Determine the (X, Y) coordinate at the center of the cell enclosing the given text.  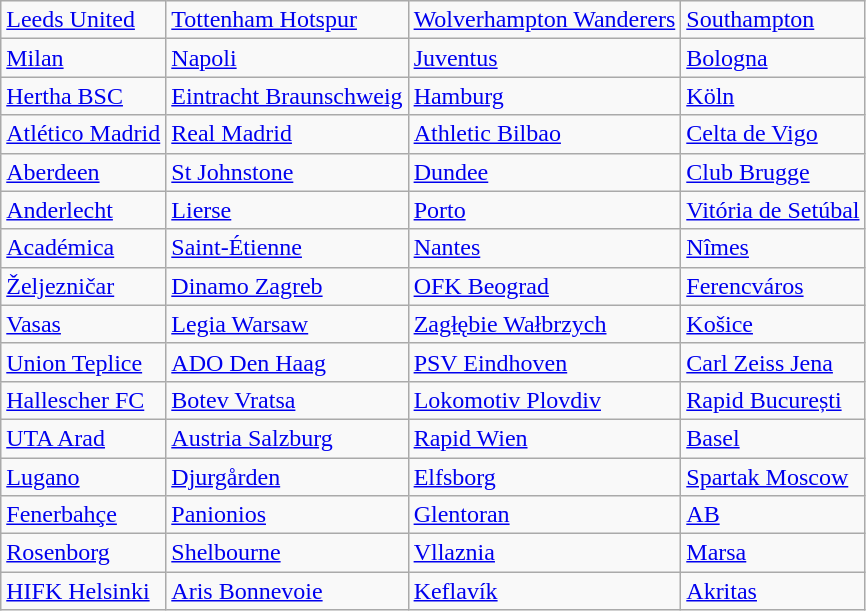
PSV Eindhoven (544, 362)
UTA Arad (84, 438)
Marsa (773, 553)
Athletic Bilbao (544, 134)
Basel (773, 438)
Akritas (773, 591)
Shelbourne (287, 553)
HIFK Helsinki (84, 591)
Carl Zeiss Jena (773, 362)
Milan (84, 58)
Hertha BSC (84, 96)
Rosenborg (84, 553)
Botev Vratsa (287, 400)
Southampton (773, 20)
Dundee (544, 172)
Rapid Wien (544, 438)
Académica (84, 248)
Atlético Madrid (84, 134)
Fenerbahçe (84, 515)
Nîmes (773, 248)
Glentoran (544, 515)
Dinamo Zagreb (287, 286)
Zagłębie Wałbrzych (544, 324)
Bologna (773, 58)
Wolverhampton Wanderers (544, 20)
Spartak Moscow (773, 477)
Napoli (287, 58)
Hallescher FC (84, 400)
Elfsborg (544, 477)
Ferencváros (773, 286)
Aberdeen (84, 172)
Hamburg (544, 96)
Nantes (544, 248)
Djurgården (287, 477)
Köln (773, 96)
Legia Warsaw (287, 324)
Panionios (287, 515)
Tottenham Hotspur (287, 20)
Leeds United (84, 20)
Real Madrid (287, 134)
Vllaznia (544, 553)
Saint-Étienne (287, 248)
Vasas (84, 324)
Aris Bonnevoie (287, 591)
Porto (544, 210)
Lierse (287, 210)
Celta de Vigo (773, 134)
Juventus (544, 58)
Željezničar (84, 286)
Austria Salzburg (287, 438)
Club Brugge (773, 172)
Košice (773, 324)
Eintracht Braunschweig (287, 96)
Anderlecht (84, 210)
Lokomotiv Plovdiv (544, 400)
Vitória de Setúbal (773, 210)
St Johnstone (287, 172)
AB (773, 515)
Lugano (84, 477)
Keflavík (544, 591)
Rapid București (773, 400)
OFK Beograd (544, 286)
Union Teplice (84, 362)
ADO Den Haag (287, 362)
